Search for the cell housing the specified text and yield its [x, y] center coordinate. 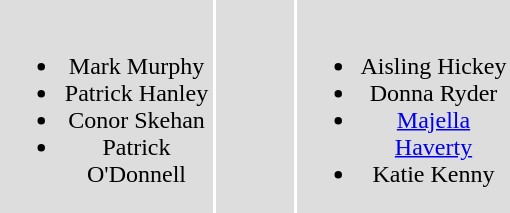
Mark MurphyPatrick HanleyConor SkehanPatrick O'Donnell [106, 106]
Aisling HickeyDonna RyderMajella HavertyKatie Kenny [404, 106]
